Return (X, Y) of the center of cell containing provided text 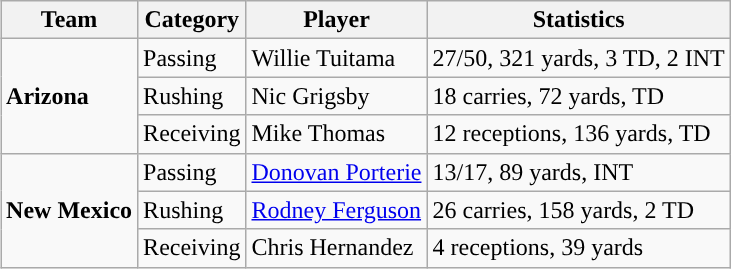
26 carries, 158 yards, 2 TD (578, 210)
4 receptions, 39 yards (578, 248)
18 carries, 72 yards, TD (578, 96)
New Mexico (70, 210)
Willie Tuitama (336, 58)
27/50, 321 yards, 3 TD, 2 INT (578, 58)
Mike Thomas (336, 134)
Team (70, 20)
Category (192, 20)
Player (336, 20)
Donovan Porterie (336, 172)
Chris Hernandez (336, 248)
13/17, 89 yards, INT (578, 172)
Statistics (578, 20)
12 receptions, 136 yards, TD (578, 134)
Arizona (70, 96)
Nic Grigsby (336, 96)
Rodney Ferguson (336, 210)
